Determine the [X, Y] coordinate at the center of the cell enclosing the given text.  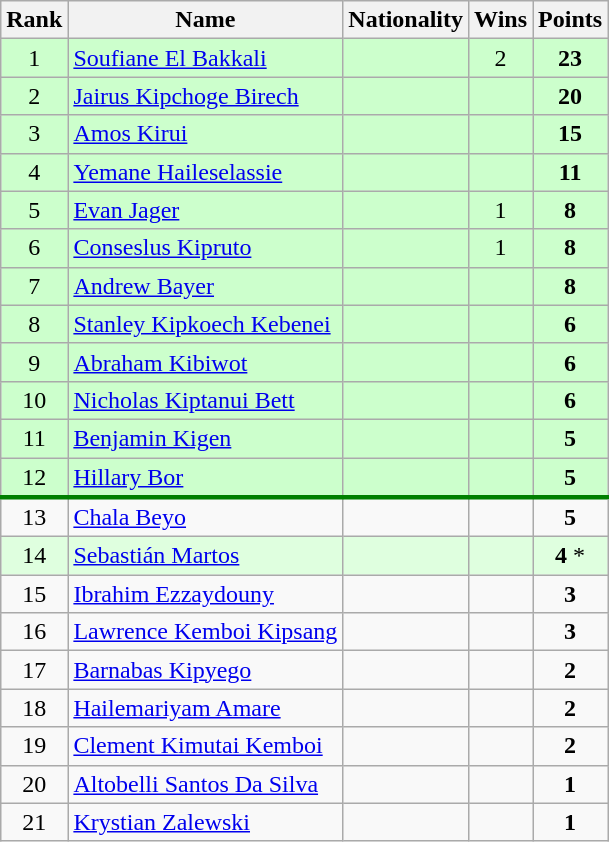
Lawrence Kemboi Kipsang [206, 632]
Rank [34, 20]
Yemane Haileselassie [206, 172]
21 [34, 822]
Conseslus Kipruto [206, 248]
10 [34, 400]
Name [206, 20]
Jairus Kipchoge Birech [206, 96]
23 [570, 58]
17 [34, 670]
9 [34, 362]
Evan Jager [206, 210]
Hailemariyam Amare [206, 708]
Nicholas Kiptanui Bett [206, 400]
Benjamin Kigen [206, 438]
Amos Kirui [206, 134]
Wins [501, 20]
Barnabas Kipyego [206, 670]
12 [34, 478]
Chala Beyo [206, 517]
13 [34, 517]
4 * [570, 556]
16 [34, 632]
18 [34, 708]
Sebastián Martos [206, 556]
Points [570, 20]
4 [34, 172]
Abraham Kibiwot [206, 362]
Altobelli Santos Da Silva [206, 784]
Krystian Zalewski [206, 822]
Soufiane El Bakkali [206, 58]
Clement Kimutai Kemboi [206, 746]
Hillary Bor [206, 478]
7 [34, 286]
19 [34, 746]
Nationality [406, 20]
Andrew Bayer [206, 286]
14 [34, 556]
Stanley Kipkoech Kebenei [206, 324]
Ibrahim Ezzaydouny [206, 594]
